Return the [X, Y] coordinate for the center point of the cell that contains the specified text.  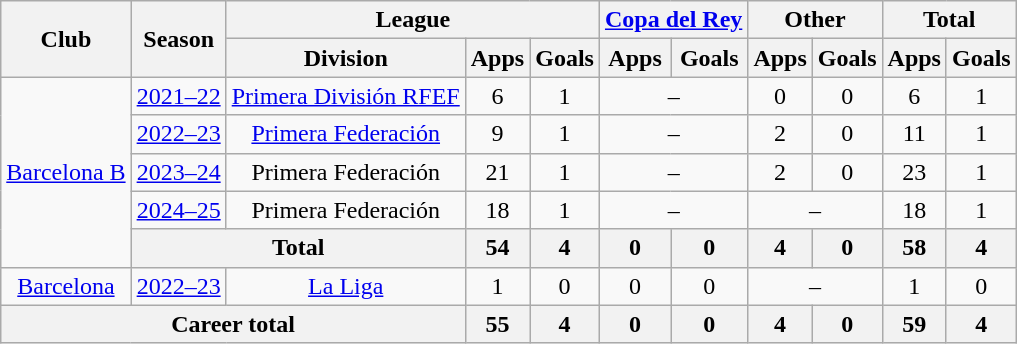
2023–24 [178, 172]
2021–22 [178, 96]
59 [914, 324]
Division [346, 58]
Barcelona [66, 286]
54 [497, 248]
58 [914, 248]
La Liga [346, 286]
League [412, 20]
Other [815, 20]
Primera División RFEF [346, 96]
Copa del Rey [673, 20]
Barcelona B [66, 172]
Career total [234, 324]
21 [497, 172]
2024–25 [178, 210]
11 [914, 134]
Season [178, 39]
55 [497, 324]
23 [914, 172]
9 [497, 134]
Club [66, 39]
